Scan for the cell matching the given text and deliver its (x, y) coordinate at center. 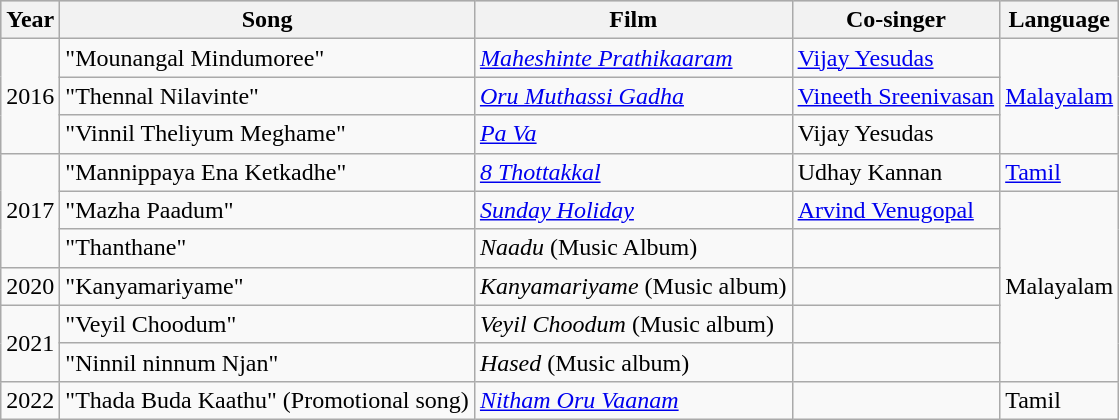
Kanyamariyame (Music album) (633, 286)
Veyil Choodum (Music album) (633, 324)
Arvind Venugopal (896, 210)
2021 (30, 343)
2016 (30, 96)
Year (30, 20)
Film (633, 20)
8 Thottakkal (633, 172)
2017 (30, 210)
"Mazha Paadum" (268, 210)
"Thanthane" (268, 248)
2020 (30, 286)
Nitham Oru Vaanam (633, 400)
Song (268, 20)
Co-singer (896, 20)
"Thada Buda Kaathu" (Promotional song) (268, 400)
"Vinnil Theliyum Meghame" (268, 134)
Udhay Kannan (896, 172)
"Mannippaya Ena Ketkadhe" (268, 172)
Naadu (Music Album) (633, 248)
"Mounangal Mindumoree" (268, 58)
Maheshinte Prathikaaram (633, 58)
2022 (30, 400)
Pa Va (633, 134)
Vineeth Sreenivasan (896, 96)
Language (1060, 20)
"Veyil Choodum" (268, 324)
"Thennal Nilavinte" (268, 96)
Oru Muthassi Gadha (633, 96)
Sunday Holiday (633, 210)
Hased (Music album) (633, 362)
"Kanyamariyame" (268, 286)
"Ninnil ninnum Njan" (268, 362)
